Determine the (X, Y) coordinate at the center of the cell enclosing the given text.  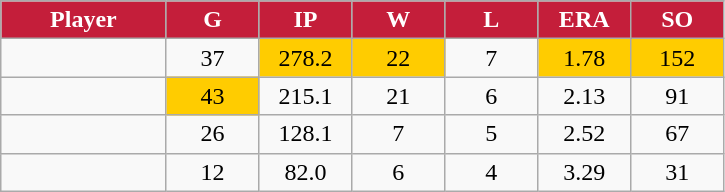
37 (212, 58)
3.29 (584, 172)
31 (678, 172)
278.2 (306, 58)
91 (678, 96)
SO (678, 20)
215.1 (306, 96)
22 (398, 58)
ERA (584, 20)
1.78 (584, 58)
12 (212, 172)
IP (306, 20)
Player (84, 20)
4 (492, 172)
5 (492, 134)
82.0 (306, 172)
G (212, 20)
21 (398, 96)
2.13 (584, 96)
128.1 (306, 134)
W (398, 20)
152 (678, 58)
67 (678, 134)
2.52 (584, 134)
L (492, 20)
26 (212, 134)
43 (212, 96)
